Output the (X, Y) coordinate of the center of the cell containing the given text.  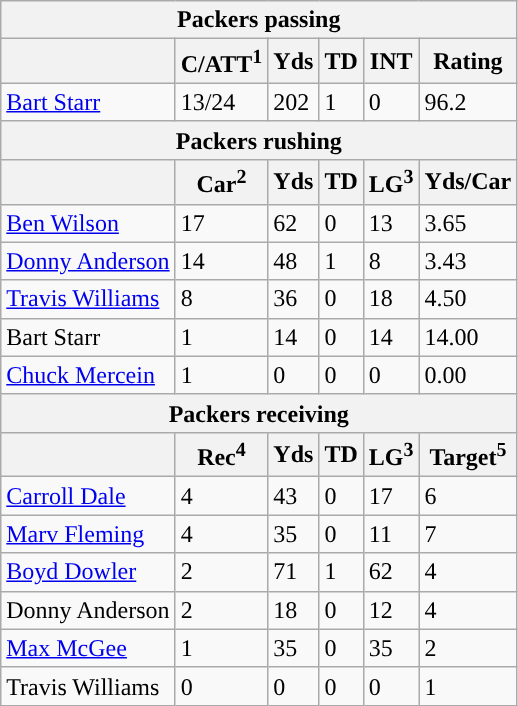
3.43 (468, 261)
14.00 (468, 337)
3.65 (468, 223)
Packers passing (259, 20)
Rec4 (222, 454)
Boyd Dowler (88, 572)
13/24 (222, 102)
71 (294, 572)
Marv Fleming (88, 534)
0.00 (468, 375)
Packers receiving (259, 413)
202 (294, 102)
Packers rushing (259, 140)
Yds/Car (468, 182)
Carroll Dale (88, 496)
Max McGee (88, 648)
Chuck Mercein (88, 375)
12 (391, 610)
96.2 (468, 102)
13 (391, 223)
C/ATT1 (222, 62)
Target5 (468, 454)
Ben Wilson (88, 223)
43 (294, 496)
7 (468, 534)
INT (391, 62)
36 (294, 299)
6 (468, 496)
11 (391, 534)
48 (294, 261)
4.50 (468, 299)
Car2 (222, 182)
Rating (468, 62)
